Determine the [x, y] coordinate at the center of the cell enclosing the given text.  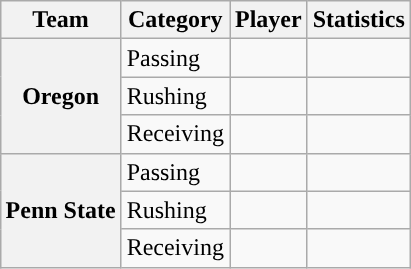
Penn State [60, 210]
Statistics [358, 20]
Player [269, 20]
Team [60, 20]
Category [175, 20]
Oregon [60, 96]
